Pinpoint the cell where the given text exists, returning its (x, y) midpoint coordinate. 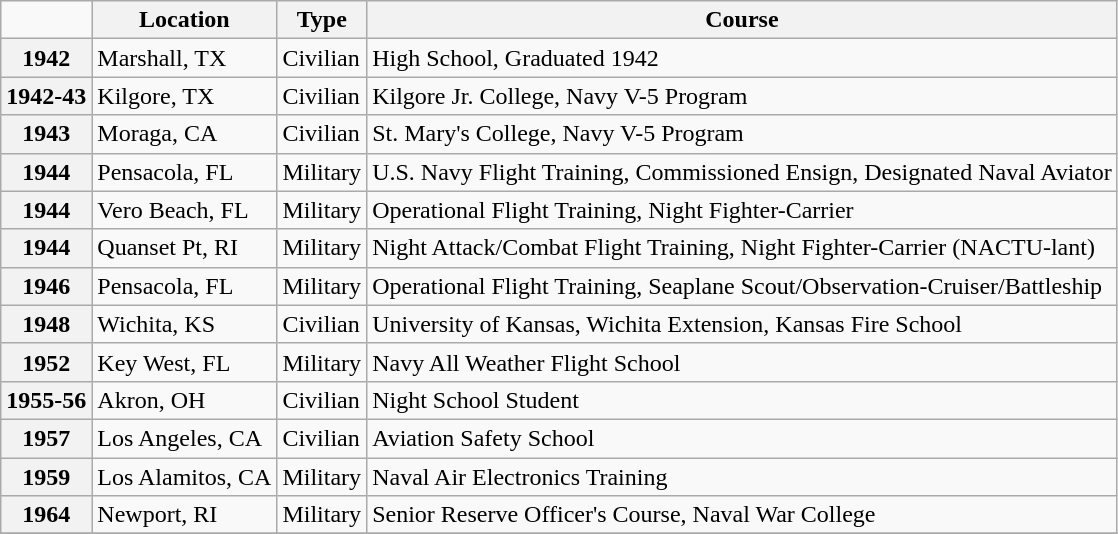
Naval Air Electronics Training (742, 477)
Course (742, 20)
1957 (46, 438)
U.S. Navy Flight Training, Commissioned Ensign, Designated Naval Aviator (742, 172)
Location (184, 20)
Marshall, TX (184, 58)
Aviation Safety School (742, 438)
Kilgore, TX (184, 96)
1964 (46, 515)
Operational Flight Training, Night Fighter-Carrier (742, 210)
High School, Graduated 1942 (742, 58)
University of Kansas, Wichita Extension, Kansas Fire School (742, 324)
1959 (46, 477)
Quanset Pt, RI (184, 248)
Operational Flight Training, Seaplane Scout/Observation-Cruiser/Battleship (742, 286)
Kilgore Jr. College, Navy V-5 Program (742, 96)
Newport, RI (184, 515)
1943 (46, 134)
St. Mary's College, Navy V-5 Program (742, 134)
Los Angeles, CA (184, 438)
Los Alamitos, CA (184, 477)
Senior Reserve Officer's Course, Naval War College (742, 515)
Type (322, 20)
Navy All Weather Flight School (742, 362)
1955-56 (46, 400)
Night School Student (742, 400)
1952 (46, 362)
1946 (46, 286)
Key West, FL (184, 362)
1942 (46, 58)
Wichita, KS (184, 324)
Night Attack/Combat Flight Training, Night Fighter-Carrier (NACTU-lant) (742, 248)
Vero Beach, FL (184, 210)
Moraga, CA (184, 134)
1948 (46, 324)
1942-43 (46, 96)
Akron, OH (184, 400)
